Determine the [X, Y] coordinate at the center of the cell enclosing the given text.  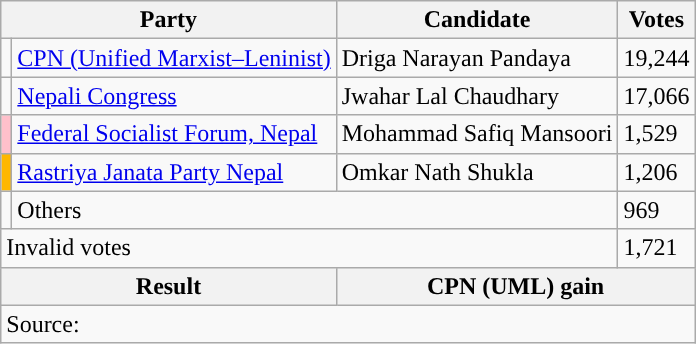
969 [656, 210]
1,721 [656, 248]
1,529 [656, 134]
Omkar Nath Shukla [477, 172]
Invalid votes [310, 248]
Source: [348, 324]
Rastriya Janata Party Nepal [174, 172]
17,066 [656, 96]
Others [315, 210]
Candidate [477, 20]
Jwahar Lal Chaudhary [477, 96]
Result [168, 286]
Party [168, 20]
Federal Socialist Forum, Nepal [174, 134]
19,244 [656, 58]
Nepali Congress [174, 96]
1,206 [656, 172]
CPN (Unified Marxist–Leninist) [174, 58]
CPN (UML) gain [516, 286]
Driga Narayan Pandaya [477, 58]
Votes [656, 20]
Mohammad Safiq Mansoori [477, 134]
